Output the [X, Y] coordinate of the center of the cell containing the given text.  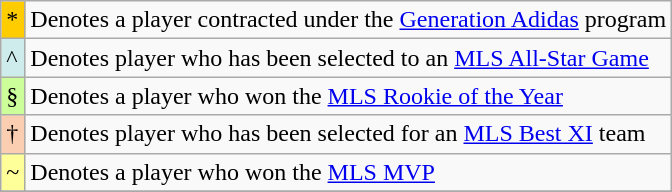
† [13, 134]
Denotes a player who won the MLS MVP [348, 172]
Denotes a player who won the MLS Rookie of the Year [348, 96]
~ [13, 172]
Denotes a player contracted under the Generation Adidas program [348, 20]
* [13, 20]
^ [13, 58]
§ [13, 96]
Denotes player who has been selected for an MLS Best XI team [348, 134]
Denotes player who has been selected to an MLS All-Star Game [348, 58]
